Extract the [X, Y] coordinate from the center of the cell holding the provided text.  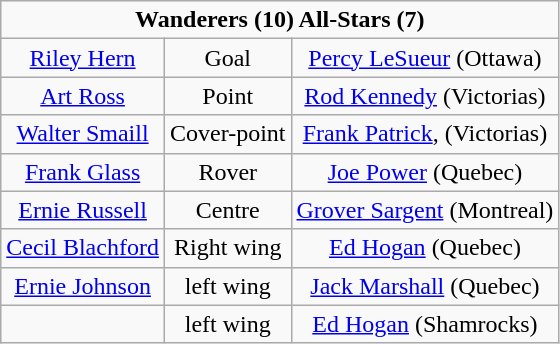
Cover-point [228, 134]
Centre [228, 210]
Ed Hogan (Shamrocks) [425, 324]
Rover [228, 172]
Cecil Blachford [83, 248]
Ernie Johnson [83, 286]
Jack Marshall (Quebec) [425, 286]
Wanderers (10) All-Stars (7) [280, 20]
Ernie Russell [83, 210]
Walter Smaill [83, 134]
Joe Power (Quebec) [425, 172]
Right wing [228, 248]
Point [228, 96]
Goal [228, 58]
Riley Hern [83, 58]
Ed Hogan (Quebec) [425, 248]
Rod Kennedy (Victorias) [425, 96]
Percy LeSueur (Ottawa) [425, 58]
Grover Sargent (Montreal) [425, 210]
Art Ross [83, 96]
Frank Glass [83, 172]
Frank Patrick, (Victorias) [425, 134]
